Scan for the cell matching the given text and deliver its (X, Y) coordinate at center. 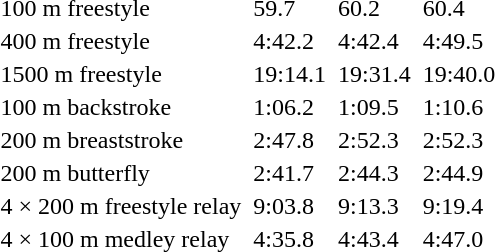
2:52.3 (374, 140)
1:09.5 (374, 107)
9:03.8 (290, 206)
2:44.3 (374, 173)
9:13.3 (374, 206)
2:47.8 (290, 140)
1:06.2 (290, 107)
2:41.7 (290, 173)
4:42.4 (374, 41)
19:31.4 (374, 74)
4:42.2 (290, 41)
19:14.1 (290, 74)
